Pinpoint the cell where the given text exists, returning its [X, Y] midpoint coordinate. 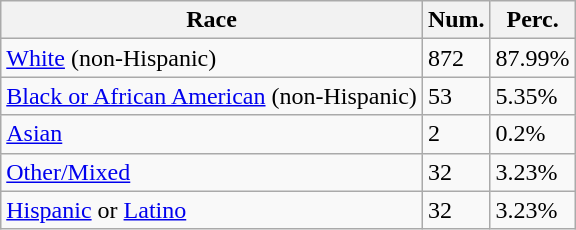
0.2% [532, 134]
Asian [212, 134]
Hispanic or Latino [212, 210]
Race [212, 20]
2 [456, 134]
Other/Mixed [212, 172]
White (non-Hispanic) [212, 58]
872 [456, 58]
Perc. [532, 20]
Black or African American (non-Hispanic) [212, 96]
Num. [456, 20]
87.99% [532, 58]
5.35% [532, 96]
53 [456, 96]
